Find where the given text appears and provide that cell's center as [X, Y] coordinate. 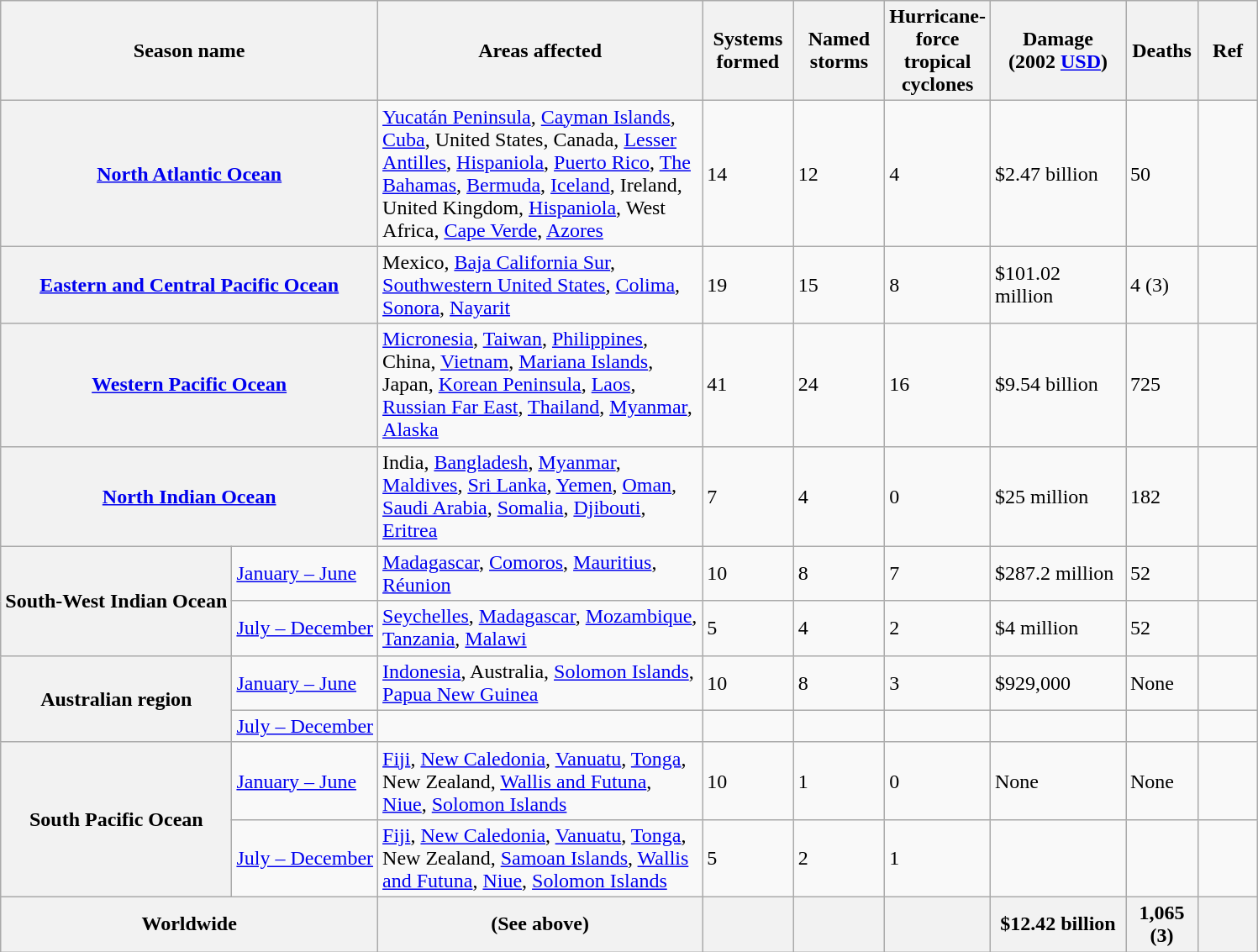
$101.02 million [1057, 285]
North Indian Ocean [190, 496]
Fiji, New Caledonia, Vanuatu, Tonga, New Zealand, Samoan Islands, Wallis and Futuna, Niue, Solomon Islands [540, 858]
Season name [190, 50]
South Pacific Ocean [116, 819]
Indonesia, Australia, Solomon Islands, Papua New Guinea [540, 682]
50 [1162, 173]
$2.47 billion [1057, 173]
19 [748, 285]
Madagascar, Comoros, Mauritius, Réunion [540, 573]
(See above) [540, 924]
Micronesia, Taiwan, Philippines, China, Vietnam, Mariana Islands, Japan, Korean Peninsula, Laos, Russian Far East, Thailand, Myanmar, Alaska [540, 385]
41 [748, 385]
182 [1162, 496]
1,065 (3) [1162, 924]
Ref [1229, 50]
Areas affected [540, 50]
$25 million [1057, 496]
Named storms [839, 50]
Western Pacific Ocean [190, 385]
12 [839, 173]
Mexico, Baja California Sur, Southwestern United States, Colima, Sonora, Nayarit [540, 285]
Damage(2002 USD) [1057, 50]
Deaths [1162, 50]
$12.42 billion [1057, 924]
Systems formed [748, 50]
$929,000 [1057, 682]
14 [748, 173]
Eastern and Central Pacific Ocean [190, 285]
India, Bangladesh, Myanmar, Maldives, Sri Lanka, Yemen, Oman, Saudi Arabia, Somalia, Djibouti, Eritrea [540, 496]
$4 million [1057, 629]
4 (3) [1162, 285]
15 [839, 285]
725 [1162, 385]
16 [938, 385]
3 [938, 682]
$9.54 billion [1057, 385]
Australian region [116, 699]
Seychelles, Madagascar, Mozambique, Tanzania, Malawi [540, 629]
24 [839, 385]
North Atlantic Ocean [190, 173]
Hurricane-forcetropical cyclones [938, 50]
South-West Indian Ocean [116, 601]
Fiji, New Caledonia, Vanuatu, Tonga, New Zealand, Wallis and Futuna, Niue, Solomon Islands [540, 781]
$287.2 million [1057, 573]
Worldwide [190, 924]
